For the text-containing cell, return its midpoint in [x, y] coordinate format. 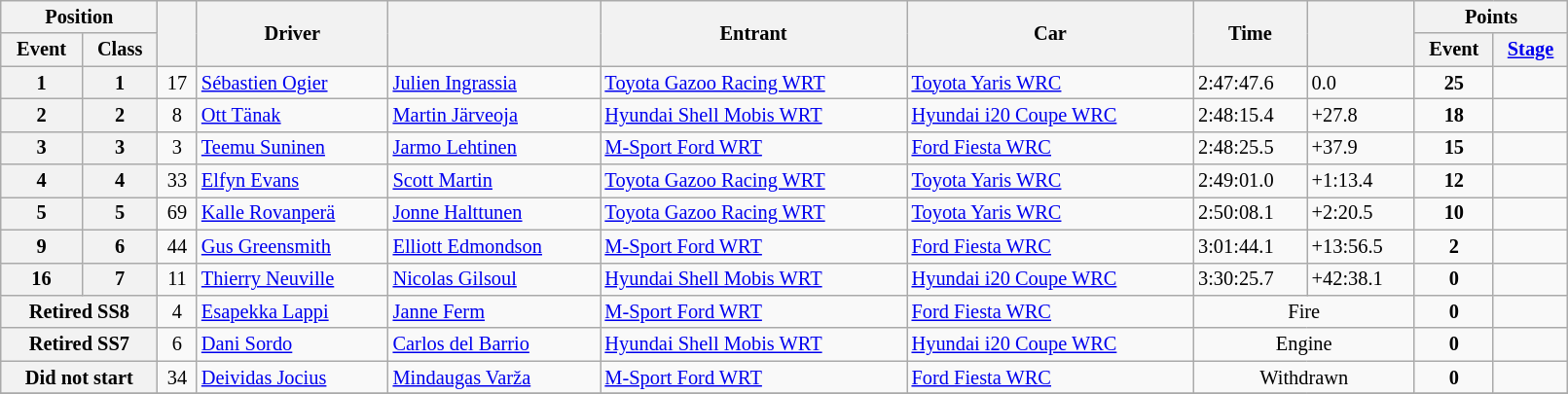
Jarmo Lehtinen [494, 148]
44 [177, 246]
+37.9 [1361, 148]
Carlos del Barrio [494, 344]
Kalle Rovanperä [292, 213]
Position [80, 17]
3:01:44.1 [1250, 246]
Martin Järveoja [494, 115]
69 [177, 213]
11 [177, 279]
Points [1491, 17]
Ott Tänak [292, 115]
Teemu Suninen [292, 148]
2:48:15.4 [1250, 115]
Driver [292, 33]
Janne Ferm [494, 311]
25 [1454, 83]
Elfyn Evans [292, 181]
Engine [1304, 344]
Elliott Edmondson [494, 246]
2:49:01.0 [1250, 181]
7 [119, 279]
12 [1454, 181]
33 [177, 181]
+2:20.5 [1361, 213]
Entrant [753, 33]
Thierry Neuville [292, 279]
+13:56.5 [1361, 246]
Fire [1304, 311]
10 [1454, 213]
8 [177, 115]
Car [1051, 33]
Mindaugas Varža [494, 377]
Julien Ingrassia [494, 83]
Deividas Jocius [292, 377]
Stage [1530, 50]
Nicolas Gilsoul [494, 279]
Esapekka Lappi [292, 311]
Withdrawn [1304, 377]
Retired SS7 [80, 344]
+1:13.4 [1361, 181]
34 [177, 377]
16 [42, 279]
15 [1454, 148]
Time [1250, 33]
Class [119, 50]
Retired SS8 [80, 311]
Did not start [80, 377]
0.0 [1361, 83]
Dani Sordo [292, 344]
Jonne Halttunen [494, 213]
+27.8 [1361, 115]
3:30:25.7 [1250, 279]
18 [1454, 115]
2:48:25.5 [1250, 148]
9 [42, 246]
2:47:47.6 [1250, 83]
17 [177, 83]
2:50:08.1 [1250, 213]
+42:38.1 [1361, 279]
Sébastien Ogier [292, 83]
Scott Martin [494, 181]
Gus Greensmith [292, 246]
